Determine the [x, y] coordinate at the center of the cell enclosing the given text.  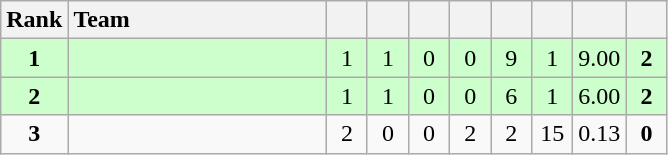
Team [198, 20]
0.13 [600, 134]
Rank [34, 20]
15 [552, 134]
9 [512, 58]
9.00 [600, 58]
6 [512, 96]
6.00 [600, 96]
3 [34, 134]
